For the text-containing cell, return its midpoint in [X, Y] coordinate format. 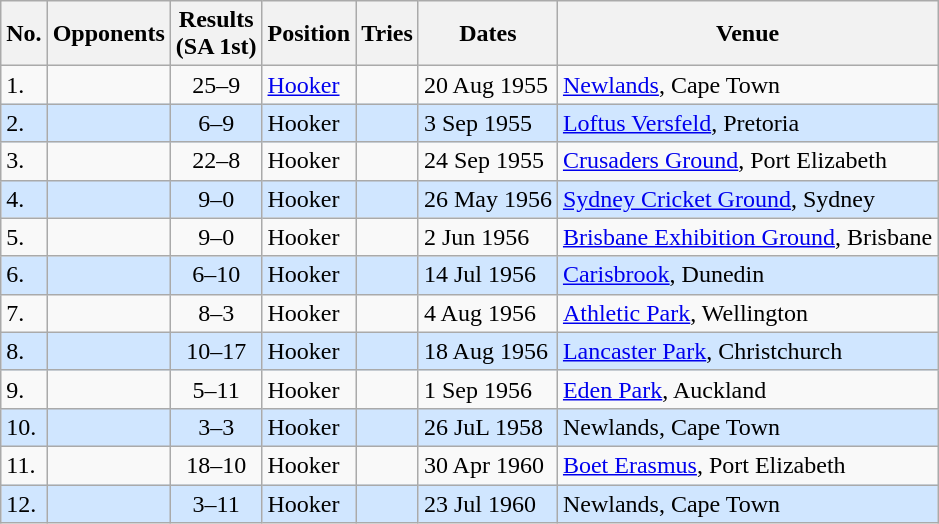
23 Jul 1960 [488, 503]
7. [24, 313]
6–10 [216, 275]
Carisbrook, Dunedin [747, 275]
3 Sep 1955 [488, 123]
24 Sep 1955 [488, 161]
26 JuL 1958 [488, 427]
No. [24, 34]
12. [24, 503]
8–3 [216, 313]
4 Aug 1956 [488, 313]
14 Jul 1956 [488, 275]
3. [24, 161]
30 Apr 1960 [488, 465]
1 Sep 1956 [488, 389]
Crusaders Ground, Port Elizabeth [747, 161]
22–8 [216, 161]
Dates [488, 34]
25–9 [216, 85]
18 Aug 1956 [488, 351]
5–11 [216, 389]
11. [24, 465]
26 May 1956 [488, 199]
Athletic Park, Wellington [747, 313]
9. [24, 389]
1. [24, 85]
Lancaster Park, Christchurch [747, 351]
Opponents [108, 34]
Tries [388, 34]
10. [24, 427]
Boet Erasmus, Port Elizabeth [747, 465]
3–11 [216, 503]
Results(SA 1st) [216, 34]
18–10 [216, 465]
2 Jun 1956 [488, 237]
6–9 [216, 123]
Eden Park, Auckland [747, 389]
5. [24, 237]
20 Aug 1955 [488, 85]
Brisbane Exhibition Ground, Brisbane [747, 237]
Position [309, 34]
3–3 [216, 427]
Sydney Cricket Ground, Sydney [747, 199]
Loftus Versfeld, Pretoria [747, 123]
Venue [747, 34]
6. [24, 275]
2. [24, 123]
4. [24, 199]
8. [24, 351]
10–17 [216, 351]
